From the cell containing the given text, extract its center point as (x, y) coordinate. 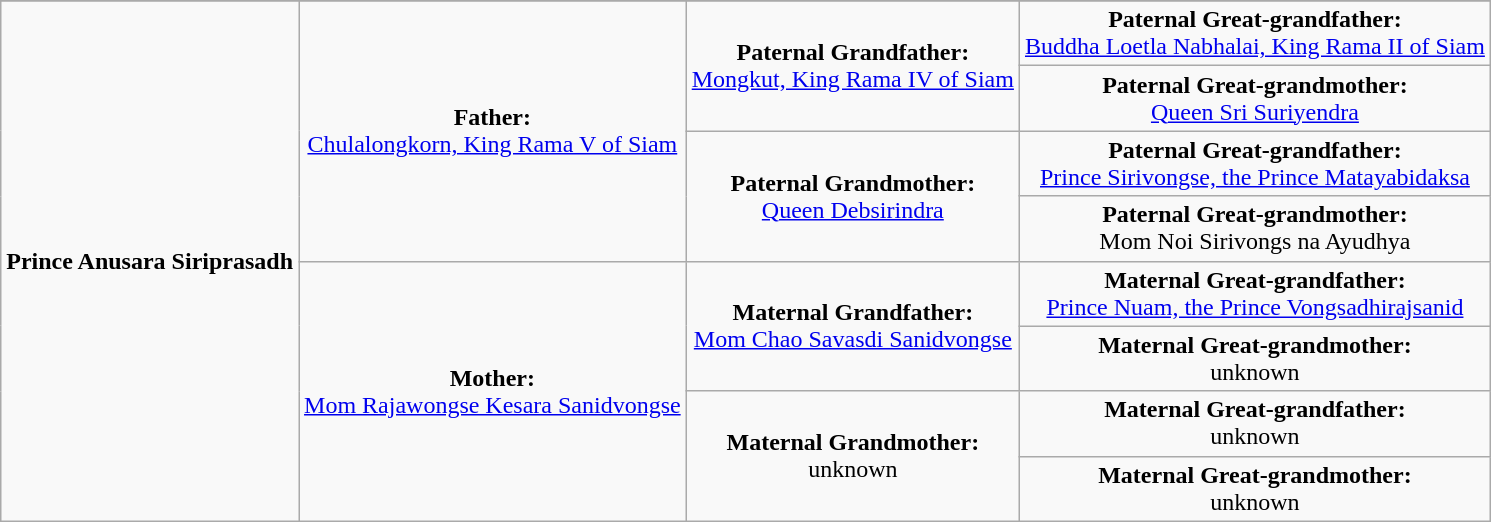
Paternal Great-grandmother:Queen Sri Suriyendra (1254, 98)
Maternal Grandmother:unknown (852, 456)
Prince Anusara Siriprasadh (150, 261)
Paternal Great-grandfather:Buddha Loetla Nabhalai, King Rama II of Siam (1254, 34)
Maternal Great-grandfather:Prince Nuam, the Prince Vongsadhirajsanid (1254, 294)
Paternal Grandfather:Mongkut, King Rama IV of Siam (852, 66)
Paternal Grandmother:Queen Debsirindra (852, 196)
Mother:Mom Rajawongse Kesara Sanidvongse (493, 391)
Father:Chulalongkorn, King Rama V of Siam (493, 131)
Paternal Great-grandfather:Prince Sirivongse, the Prince Matayabidaksa (1254, 164)
Maternal Great-grandfather:unknown (1254, 424)
Paternal Great-grandmother:Mom Noi Sirivongs na Ayudhya (1254, 228)
Maternal Grandfather:Mom Chao Savasdi Sanidvongse (852, 326)
